Provide the (x, y) coordinate of the cell's center where the given text is located.  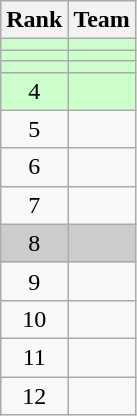
Team (102, 20)
5 (34, 129)
6 (34, 167)
4 (34, 91)
7 (34, 205)
12 (34, 395)
9 (34, 281)
11 (34, 357)
8 (34, 243)
Rank (34, 20)
10 (34, 319)
